Locate the cell with the specified text and output its [x, y] center coordinate. 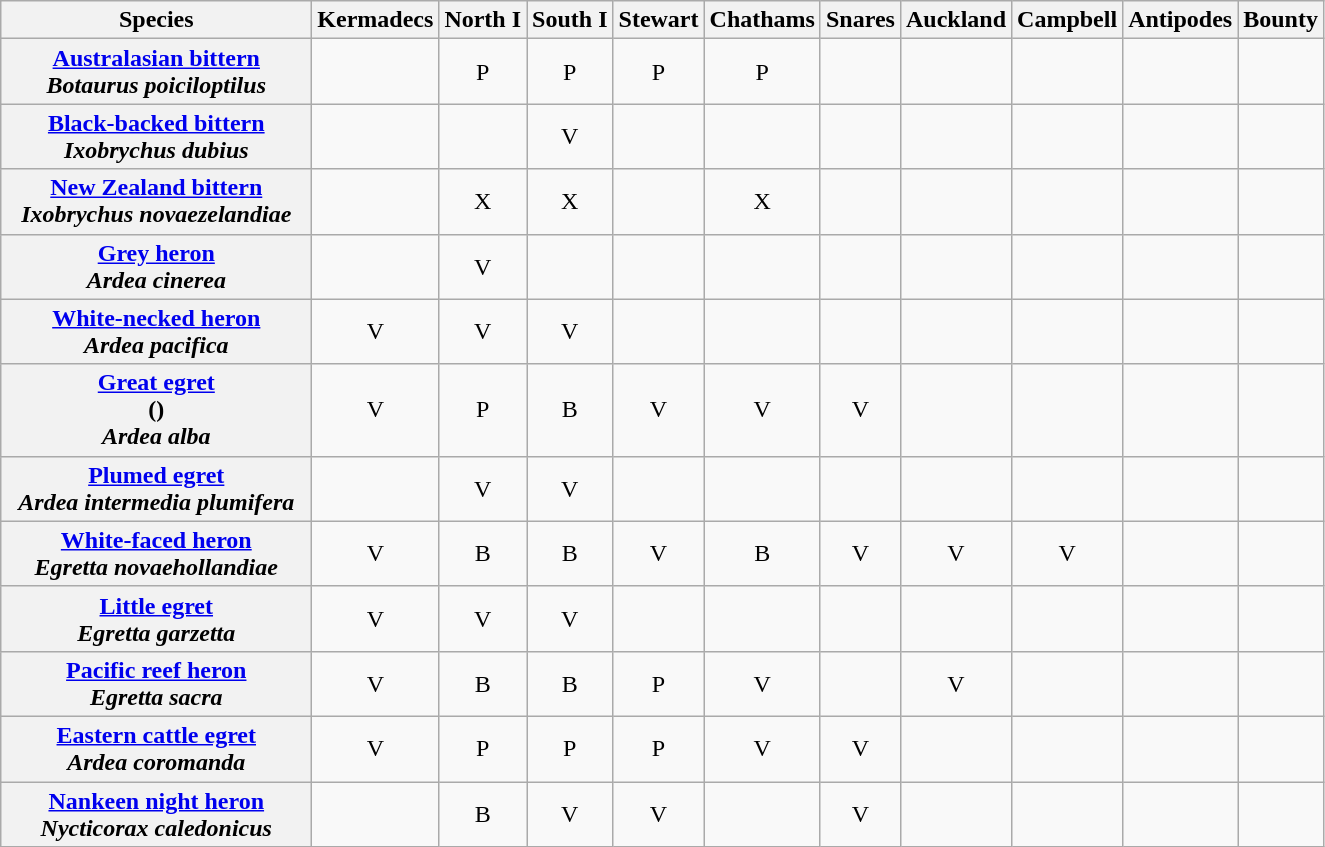
Grey heronArdea cinerea [156, 266]
Eastern cattle egretArdea coromanda [156, 748]
Black-backed bitternIxobrychus dubius [156, 136]
Chathams [762, 20]
Campbell [1068, 20]
South I [570, 20]
Great egret()Ardea alba [156, 410]
Antipodes [1180, 20]
Australasian bitternBotaurus poiciloptilus [156, 72]
Bounty [1281, 20]
Stewart [658, 20]
Snares [860, 20]
Species [156, 20]
Plumed egretArdea intermedia plumifera [156, 488]
White-faced heronEgretta novaehollandiae [156, 554]
Little egretEgretta garzetta [156, 618]
Pacific reef heronEgretta sacra [156, 684]
Kermadecs [376, 20]
North I [483, 20]
White-necked heronArdea pacifica [156, 332]
Auckland [956, 20]
Nankeen night heronNycticorax caledonicus [156, 814]
New Zealand bitternIxobrychus novaezelandiae [156, 202]
